Find where the given text appears and provide that cell's center as (x, y) coordinate. 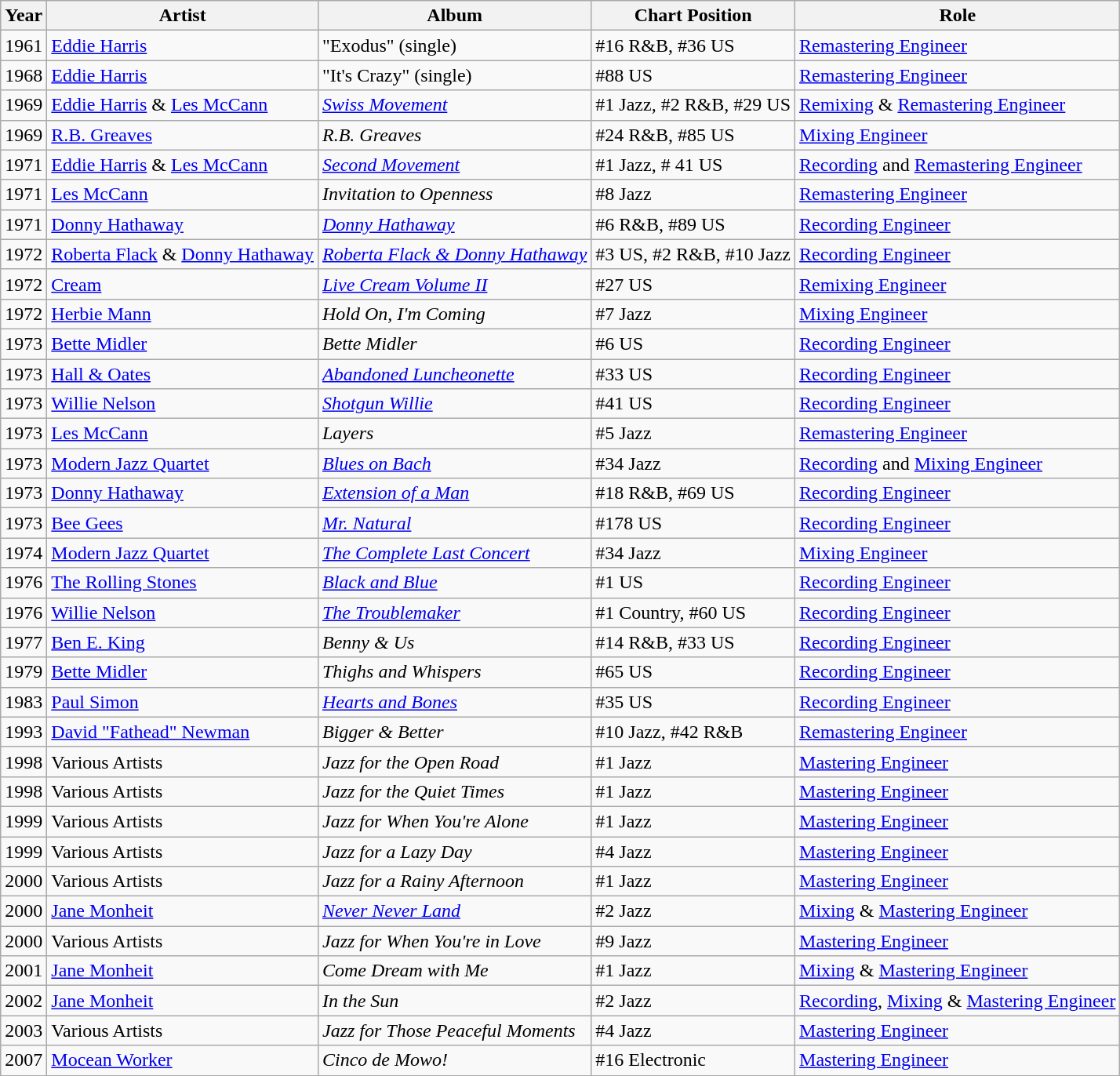
Year (24, 16)
#27 US (693, 284)
1993 (24, 732)
Bee Gees (183, 523)
Thighs and Whispers (454, 672)
In the Sun (454, 1001)
#6 US (693, 344)
Recording and Remastering Engineer (958, 165)
#18 R&B, #69 US (693, 493)
Black and Blue (454, 583)
Bigger & Better (454, 732)
1974 (24, 553)
#41 US (693, 404)
Herbie Mann (183, 314)
Chart Position (693, 16)
1979 (24, 672)
Mr. Natural (454, 523)
1968 (24, 75)
#3 US, #2 R&B, #10 Jazz (693, 254)
1977 (24, 642)
Layers (454, 434)
#178 US (693, 523)
Artist (183, 16)
Hold On, I'm Coming (454, 314)
1983 (24, 702)
Hall & Oates (183, 374)
Second Movement (454, 165)
Come Dream with Me (454, 971)
#9 Jazz (693, 941)
The Troublemaker (454, 613)
#1 Jazz, #2 R&B, #29 US (693, 105)
Swiss Movement (454, 105)
2003 (24, 1031)
#1 US (693, 583)
2001 (24, 971)
Never Never Land (454, 911)
Jazz for Those Peaceful Moments (454, 1031)
#6 R&B, #89 US (693, 224)
Recording, Mixing & Mastering Engineer (958, 1001)
Paul Simon (183, 702)
Blues on Bach (454, 463)
"Exodus" (single) (454, 45)
David "Fathead" Newman (183, 732)
Role (958, 16)
#8 Jazz (693, 194)
#5 Jazz (693, 434)
Abandoned Luncheonette (454, 374)
#14 R&B, #33 US (693, 642)
#10 Jazz, #42 R&B (693, 732)
#33 US (693, 374)
2007 (24, 1060)
Extension of a Man (454, 493)
#24 R&B, #85 US (693, 135)
Cream (183, 284)
Jazz for the Quiet Times (454, 791)
#65 US (693, 672)
#16 Electronic (693, 1060)
Remixing & Remastering Engineer (958, 105)
Ben E. King (183, 642)
Live Cream Volume II (454, 284)
Jazz for When You're Alone (454, 821)
#1 Country, #60 US (693, 613)
Recording and Mixing Engineer (958, 463)
2002 (24, 1001)
The Complete Last Concert (454, 553)
Mocean Worker (183, 1060)
Jazz for the Open Road (454, 762)
Jazz for a Rainy Afternoon (454, 882)
Hearts and Bones (454, 702)
Invitation to Openness (454, 194)
Benny & Us (454, 642)
#35 US (693, 702)
The Rolling Stones (183, 583)
Shotgun Willie (454, 404)
"It's Crazy" (single) (454, 75)
Cinco de Mowo! (454, 1060)
#16 R&B, #36 US (693, 45)
Jazz for a Lazy Day (454, 851)
#88 US (693, 75)
Album (454, 16)
#7 Jazz (693, 314)
#1 Jazz, # 41 US (693, 165)
Jazz for When You're in Love (454, 941)
Remixing Engineer (958, 284)
1961 (24, 45)
